Search for the cell housing the specified text and yield its [x, y] center coordinate. 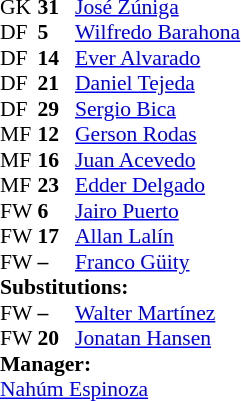
12 [57, 135]
5 [57, 33]
Gerson Rodas [158, 135]
21 [57, 83]
Ever Alvarado [158, 58]
Edder Delgado [158, 185]
Jonatan Hansen [158, 339]
Walter Martínez [158, 313]
Juan Acevedo [158, 160]
23 [57, 185]
20 [57, 339]
Sergio Bica [158, 109]
Allan Lalín [158, 237]
Daniel Tejeda [158, 83]
14 [57, 58]
Wilfredo Barahona [158, 33]
Franco Güity [158, 262]
Substitutions: [120, 287]
Manager: [120, 364]
6 [57, 211]
29 [57, 109]
16 [57, 160]
Jairo Puerto [158, 211]
17 [57, 237]
